Capture the cell that displays the provided text and extract its [X, Y] central coordinate. 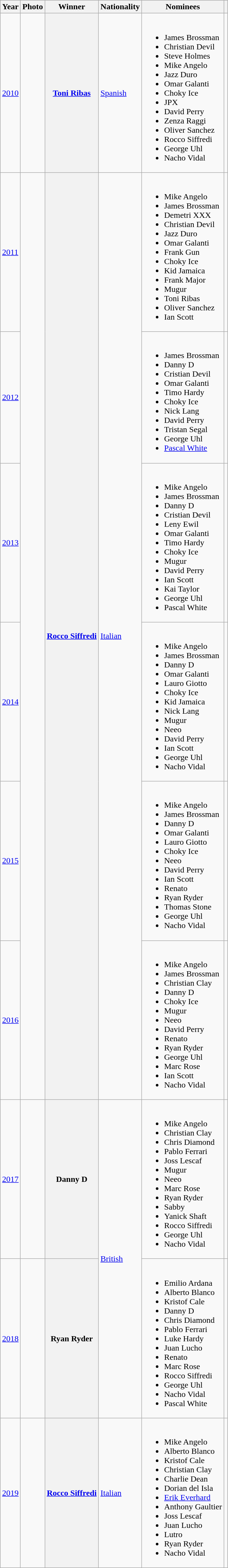
Mike Angelo James Brossman Christian Clay Danny D Choky Ice Mugur Neeo David Perry Renato Ryan Ryder George Uhl Marc Rose Ian Scott Nacho Vidal [183, 1020]
Nationality [120, 7]
2014 [10, 702]
Photo [33, 7]
2011 [10, 252]
2018 [10, 1338]
2012 [10, 397]
2019 [10, 1493]
2010 [10, 93]
Toni Ribas [72, 93]
Year [10, 7]
British [120, 1259]
Danny D [72, 1179]
2015 [10, 861]
James Brossman Danny D Cristian Devil Omar Galanti Timo Hardy Choky Ice Nick Lang David Perry Tristan Segal George Uhl Pascal White [183, 397]
2017 [10, 1179]
Mike Angelo James Brossman Danny D Omar Galanti Lauro Giotto Choky Ice Kid Jamaica Nick Lang Mugur Neeo David Perry Ian Scott George Uhl Nacho Vidal [183, 702]
Winner [72, 7]
2016 [10, 1020]
Ryan Ryder [72, 1338]
Spanish [120, 93]
2013 [10, 543]
Nominees [183, 7]
